From the cell containing the given text, extract its center point as (X, Y) coordinate. 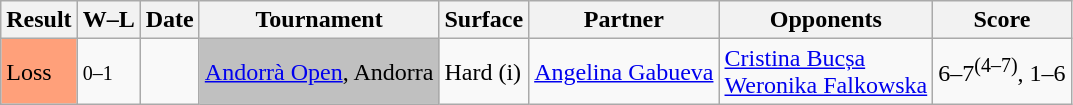
Opponents (826, 20)
Tournament (319, 20)
Andorrà Open, Andorra (319, 72)
W–L (108, 20)
Partner (624, 20)
Score (1002, 20)
6–7(4–7), 1–6 (1002, 72)
Angelina Gabueva (624, 72)
0–1 (108, 72)
Hard (i) (484, 72)
Surface (484, 20)
Cristina Bucșa Weronika Falkowska (826, 72)
Loss (39, 72)
Date (170, 20)
Result (39, 20)
